Return the (X, Y) coordinate for the center point of the cell that contains the specified text.  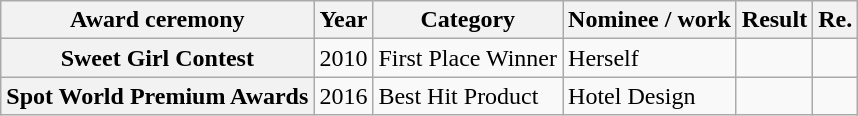
First Place Winner (468, 58)
2010 (344, 58)
Year (344, 20)
Re. (836, 20)
Category (468, 20)
Herself (650, 58)
Result (774, 20)
2016 (344, 96)
Award ceremony (158, 20)
Spot World Premium Awards (158, 96)
Best Hit Product (468, 96)
Sweet Girl Contest (158, 58)
Hotel Design (650, 96)
Nominee / work (650, 20)
